Provide the (X, Y) coordinate of the cell's center where the given text is located.  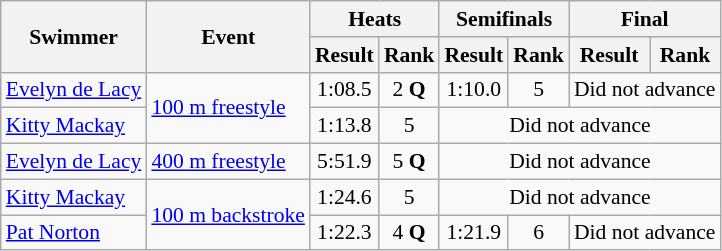
2 Q (410, 90)
1:21.9 (474, 233)
1:22.3 (344, 233)
1:13.8 (344, 126)
1:08.5 (344, 90)
6 (538, 233)
5 Q (410, 162)
100 m freestyle (228, 108)
Heats (374, 19)
400 m freestyle (228, 162)
Event (228, 36)
1:24.6 (344, 197)
4 Q (410, 233)
5:51.9 (344, 162)
Semifinals (504, 19)
Final (645, 19)
Pat Norton (74, 233)
1:10.0 (474, 90)
100 m backstroke (228, 214)
Swimmer (74, 36)
